Return the [X, Y] coordinate for the center point of the cell that contains the specified text.  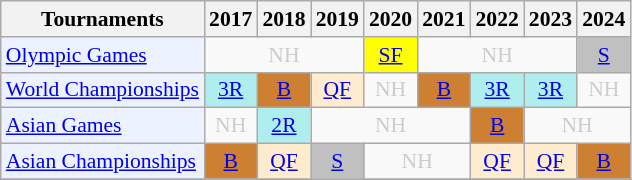
Olympic Games [102, 55]
2019 [338, 19]
2023 [550, 19]
SF [390, 55]
2024 [604, 19]
World Championships [102, 90]
2020 [390, 19]
2018 [284, 19]
2017 [230, 19]
2022 [498, 19]
2R [284, 126]
Asian Championships [102, 162]
Tournaments [102, 19]
Asian Games [102, 126]
2021 [444, 19]
